Detect which cell encompasses the target text, then output its [X, Y] center coordinate. 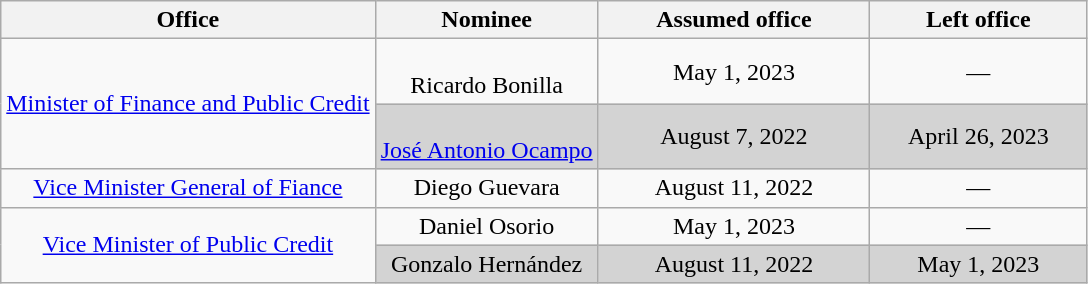
Daniel Osorio [486, 226]
August 7, 2022 [734, 136]
Nominee [486, 20]
Gonzalo Hernández [486, 264]
Vice Minister General of Fiance [188, 188]
Diego Guevara [486, 188]
Minister of Finance and Public Credit [188, 104]
Assumed office [734, 20]
José Antonio Ocampo [486, 136]
Ricardo Bonilla [486, 72]
Office [188, 20]
April 26, 2023 [978, 136]
Vice Minister of Public Credit [188, 245]
Left office [978, 20]
